Pinpoint the cell where the given text exists, returning its (x, y) midpoint coordinate. 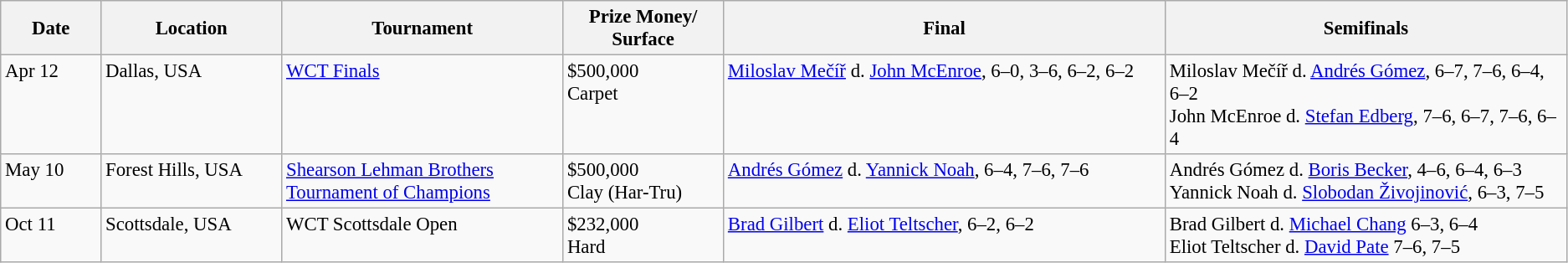
WCT Scottsdale Open (423, 236)
Miloslav Mečíř d. Andrés Gómez, 6–7, 7–6, 6–4, 6–2 John McEnroe d. Stefan Edberg, 7–6, 6–7, 7–6, 6–4 (1366, 106)
Tournament (423, 28)
Date (51, 28)
Brad Gilbert d. Eliot Teltscher, 6–2, 6–2 (945, 236)
Brad Gilbert d. Michael Chang 6–3, 6–4 Eliot Teltscher d. David Pate 7–6, 7–5 (1366, 236)
Andrés Gómez d. Boris Becker, 4–6, 6–4, 6–3 Yannick Noah d. Slobodan Živojinović, 6–3, 7–5 (1366, 181)
$500,000Clay (Har-Tru) (643, 181)
Dallas, USA (192, 106)
Miloslav Mečíř d. John McEnroe, 6–0, 3–6, 6–2, 6–2 (945, 106)
Scottsdale, USA (192, 236)
Prize Money/Surface (643, 28)
Apr 12 (51, 106)
Semifinals (1366, 28)
WCT Finals (423, 106)
May 10 (51, 181)
$232,000Hard (643, 236)
Oct 11 (51, 236)
Location (192, 28)
Final (945, 28)
Andrés Gómez d. Yannick Noah, 6–4, 7–6, 7–6 (945, 181)
Shearson Lehman Brothers Tournament of Champions (423, 181)
Forest Hills, USA (192, 181)
$500,000Carpet (643, 106)
